Search for the cell housing the specified text and yield its [x, y] center coordinate. 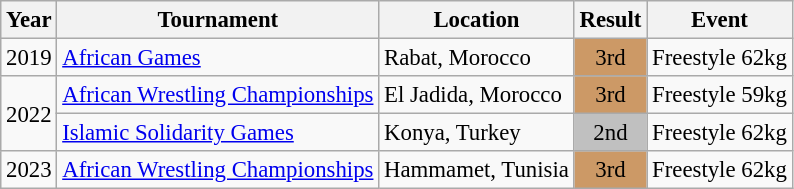
Rabat, Morocco [476, 58]
Tournament [218, 20]
Freestyle 59kg [720, 95]
2022 [29, 114]
Result [610, 20]
Year [29, 20]
2nd [610, 133]
Event [720, 20]
Location [476, 20]
2019 [29, 58]
Hammamet, Tunisia [476, 170]
El Jadida, Morocco [476, 95]
Konya, Turkey [476, 133]
Islamic Solidarity Games [218, 133]
African Games [218, 58]
2023 [29, 170]
